Extract the (x, y) coordinate from the center of the cell holding the provided text.  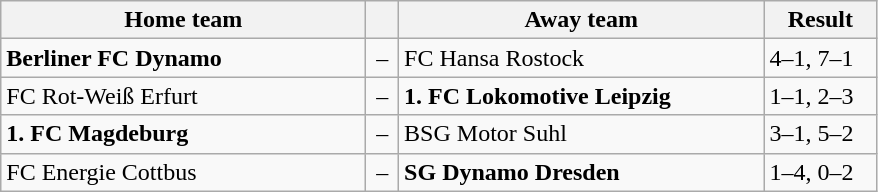
1–1, 2–3 (820, 96)
Home team (184, 20)
3–1, 5–2 (820, 134)
FC Hansa Rostock (582, 58)
1. FC Lokomotive Leipzig (582, 96)
Result (820, 20)
FC Energie Cottbus (184, 172)
1–4, 0–2 (820, 172)
Berliner FC Dynamo (184, 58)
1. FC Magdeburg (184, 134)
4–1, 7–1 (820, 58)
BSG Motor Suhl (582, 134)
Away team (582, 20)
SG Dynamo Dresden (582, 172)
FC Rot-Weiß Erfurt (184, 96)
